Scan for the cell matching the given text and deliver its [x, y] coordinate at center. 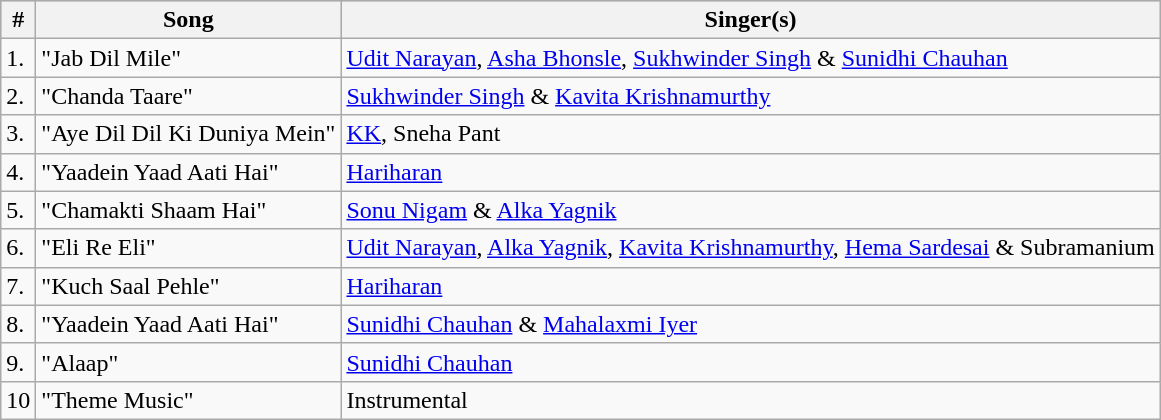
Sukhwinder Singh & Kavita Krishnamurthy [750, 96]
5. [18, 210]
2. [18, 96]
"Chamakti Shaam Hai" [188, 210]
Udit Narayan, Alka Yagnik, Kavita Krishnamurthy, Hema Sardesai & Subramanium [750, 248]
3. [18, 134]
Sunidhi Chauhan & Mahalaxmi Iyer [750, 324]
Sonu Nigam & Alka Yagnik [750, 210]
8. [18, 324]
"Eli Re Eli" [188, 248]
"Chanda Taare" [188, 96]
"Jab Dil Mile" [188, 58]
1. [18, 58]
10 [18, 400]
# [18, 20]
7. [18, 286]
Song [188, 20]
Singer(s) [750, 20]
"Theme Music" [188, 400]
"Alaap" [188, 362]
6. [18, 248]
Instrumental [750, 400]
4. [18, 172]
Udit Narayan, Asha Bhonsle, Sukhwinder Singh & Sunidhi Chauhan [750, 58]
KK, Sneha Pant [750, 134]
"Kuch Saal Pehle" [188, 286]
"Aye Dil Dil Ki Duniya Mein" [188, 134]
Sunidhi Chauhan [750, 362]
9. [18, 362]
